For the text-containing cell, return its midpoint in (X, Y) coordinate format. 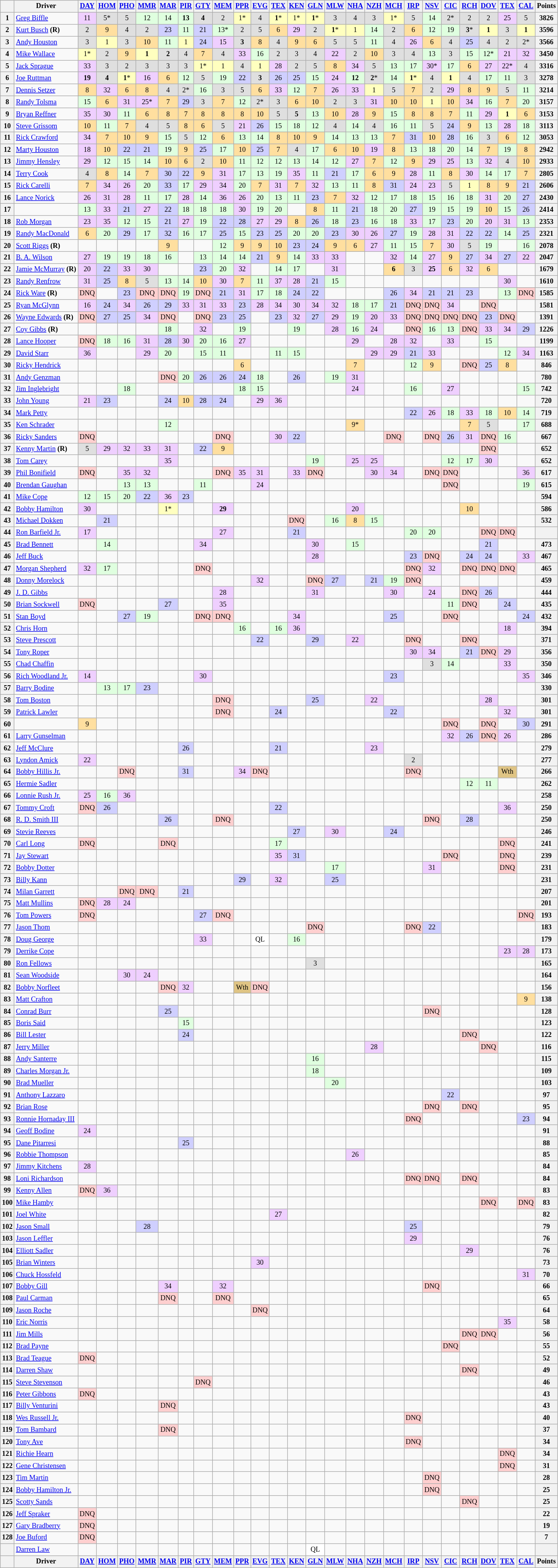
51 (8, 617)
Anthony Lazzaro (46, 1095)
106 (8, 1274)
Jack Sprague (46, 66)
78 (8, 939)
5* (107, 18)
Ron Fellows (46, 964)
201 (546, 903)
Doug George (46, 939)
1679 (546, 269)
Wes Russell Jr. (46, 1418)
394 (546, 629)
Jeff Buck (46, 557)
108 (8, 1299)
Gene Christensen (46, 1466)
3* (470, 31)
3316 (546, 66)
Jimmy Hensley (46, 162)
87 (8, 1047)
57 (8, 688)
207 (546, 892)
Mike Wallace (46, 54)
67 (8, 808)
Bill Lester (46, 1035)
93 (8, 1119)
Jay Stewart (46, 856)
111 (8, 1335)
Kurt Busch (R) (46, 31)
Jim Mills (46, 1335)
100 (8, 1203)
50 (8, 604)
Peter Gibbons (46, 1394)
Geoff Bodine (46, 1131)
164 (546, 975)
Jason Thom (46, 928)
Steve Stevenson (46, 1382)
63 (8, 760)
350 (546, 665)
Elliott Sadler (46, 1251)
Jeff Spraker (46, 1514)
Brad Bennett (46, 545)
Hermie Sadler (46, 784)
3153 (546, 114)
Jason Roche (46, 1310)
2606 (546, 185)
2430 (546, 198)
Randy Tolsma (46, 102)
Rich Woodland Jr. (46, 676)
R. D. Smith III (46, 820)
586 (546, 509)
2414 (546, 210)
2321 (546, 233)
Brendan Gaughan (46, 485)
2078 (546, 246)
Tony Ave (46, 1442)
165 (546, 964)
Ronnie Hornaday III (46, 1119)
Dennis Setzer (46, 90)
47 (8, 568)
3053 (546, 138)
13* (223, 31)
Kenny Martin (R) (46, 449)
266 (546, 772)
3113 (546, 126)
239 (546, 856)
277 (546, 760)
25* (147, 102)
3826 (546, 18)
B. A. Wilson (46, 258)
Jeff McClure (46, 748)
80 (8, 964)
75 (8, 903)
291 (546, 724)
2933 (546, 162)
667 (546, 437)
John Young (46, 401)
1610 (546, 282)
38 (8, 461)
Jimmy Kitchens (46, 1167)
193 (546, 916)
Darren Shaw (46, 1370)
2047 (546, 258)
69 (8, 832)
846 (546, 365)
Loni Richardson (46, 1179)
Lance Hooper (46, 341)
86 (8, 1035)
371 (546, 640)
Greg Biffle (46, 18)
Darren Law (46, 1550)
Brian Sockwell (46, 604)
Ryan McGlynn (46, 305)
60 (8, 724)
286 (546, 736)
435 (546, 604)
Randy MacDonald (46, 233)
Bobby Norfleet (46, 987)
444 (546, 593)
179 (546, 939)
346 (546, 676)
Jim Inglebright (46, 389)
719 (546, 413)
Jerry Miller (46, 1047)
61 (8, 736)
Randy Renfrow (46, 282)
Ken Schrader (46, 425)
1199 (546, 341)
Milan Garrett (46, 892)
432 (546, 617)
Rick Carelli (46, 185)
1585 (546, 294)
74 (8, 892)
Patrick Lawler (46, 712)
Brad Mueller (46, 1083)
54 (8, 652)
81 (8, 975)
90 (8, 1083)
Andy Genzman (46, 377)
Billy Kann (46, 880)
42 (8, 509)
330 (546, 688)
Richie Hearn (46, 1454)
53 (8, 640)
Terry Cook (46, 174)
121 (8, 1454)
Mark Petty (46, 413)
99 (8, 1191)
Scotty Sands (46, 1502)
Tim Martin (46, 1478)
113 (8, 1358)
12* (489, 54)
125 (8, 1502)
Brad Payne (46, 1346)
92 (8, 1107)
262 (546, 784)
Donny Morelock (46, 581)
3278 (546, 78)
48 (8, 581)
Charles Morgan Jr. (46, 1071)
Morgan Shepherd (46, 568)
138 (546, 1000)
473 (546, 545)
45 (8, 545)
Chad Chaffin (46, 665)
Ricky Hendrick (46, 365)
127 (8, 1526)
Scott Riggs (R) (46, 246)
Jason Leffler (46, 1238)
Bobby Hamilton (46, 509)
Coy Gibbs (R) (46, 330)
Tommy Croft (46, 808)
J. D. Gibbs (46, 593)
2353 (546, 222)
Stan Boyd (46, 617)
Steve Grissom (46, 126)
Joe Buford (46, 1537)
Billy Venturini (46, 1406)
Gary Bradberry (46, 1526)
101 (8, 1215)
Rick Ware (R) (46, 294)
Brian Winters (46, 1263)
Bryan Reffner (46, 114)
120 (8, 1442)
Tom Carey (46, 461)
241 (546, 844)
124 (8, 1490)
1391 (546, 317)
356 (546, 652)
Kenny Allen (46, 1191)
Eric Norris (46, 1322)
742 (546, 389)
156 (546, 987)
617 (546, 473)
89 (8, 1071)
Sean Woodside (46, 975)
Stevie Reeves (46, 832)
Tom Boston (46, 700)
71 (8, 856)
9* (355, 425)
3566 (546, 42)
594 (546, 497)
Lonnie Rush Jr. (46, 796)
258 (546, 796)
68 (8, 820)
117 (8, 1406)
Brad Teague (46, 1358)
Chuck Hossfeld (46, 1274)
Matt Mullins (46, 903)
62 (8, 748)
Brian Rose (46, 1107)
Lance Norick (46, 198)
1226 (546, 330)
Boris Said (46, 1023)
615 (546, 485)
720 (546, 401)
688 (546, 425)
2942 (546, 150)
3214 (546, 90)
Tony Roper (46, 652)
183 (546, 928)
98 (8, 1179)
Rob Morgan (46, 222)
780 (546, 377)
246 (546, 832)
Barry Bodine (46, 688)
532 (546, 521)
119 (8, 1430)
173 (546, 951)
104 (8, 1251)
44 (8, 533)
Bobby Hamilton Jr. (46, 1490)
59 (8, 712)
112 (8, 1346)
Tom Powers (46, 916)
Rick Crawford (46, 138)
Phil Bonifield (46, 473)
72 (8, 868)
Larry Gunselman (46, 736)
Robbie Thompson (46, 1155)
Mike Hamby (46, 1203)
Mike Cope (46, 497)
Ron Barfield Jr. (46, 533)
Bobby Gill (46, 1286)
1163 (546, 353)
Andy Santerre (46, 1059)
126 (8, 1514)
Bobby Hillis Jr. (46, 772)
118 (8, 1418)
77 (8, 928)
Joe Ruttman (46, 78)
3450 (546, 54)
3596 (546, 31)
Jason Small (46, 1227)
39 (8, 473)
41 (8, 497)
Wayne Edwards (R) (46, 317)
1581 (546, 305)
Derrike Cope (46, 951)
102 (8, 1227)
279 (546, 748)
Marty Houston (46, 150)
David Starr (46, 353)
467 (546, 557)
22* (507, 66)
Tom Bambard (46, 1430)
Chris Horn (46, 629)
459 (546, 581)
Joel White (46, 1215)
114 (8, 1370)
465 (546, 568)
Steve Prescott (46, 640)
Lyndon Amick (46, 760)
Dane Pitarresi (46, 1143)
107 (8, 1286)
Bobby Dotter (46, 868)
Carl Long (46, 844)
Matt Crafton (46, 1000)
Michael Dokken (46, 521)
Conrad Burr (46, 1011)
105 (8, 1263)
Jamie McMurray (R) (46, 269)
Ricky Sanders (46, 437)
3157 (546, 102)
Andy Houston (46, 42)
96 (8, 1155)
2805 (546, 174)
Paul Carman (46, 1299)
30* (432, 66)
110 (8, 1322)
